Scan for the cell matching the given text and deliver its (X, Y) coordinate at center. 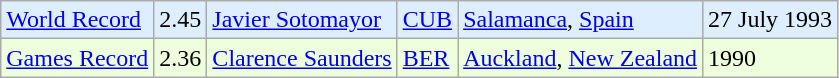
Salamanca, Spain (580, 20)
2.36 (180, 58)
27 July 1993 (770, 20)
BER (427, 58)
Javier Sotomayor (302, 20)
1990 (770, 58)
Games Record (78, 58)
Auckland, New Zealand (580, 58)
Clarence Saunders (302, 58)
CUB (427, 20)
2.45 (180, 20)
World Record (78, 20)
